Detect which cell encompasses the target text, then output its [X, Y] center coordinate. 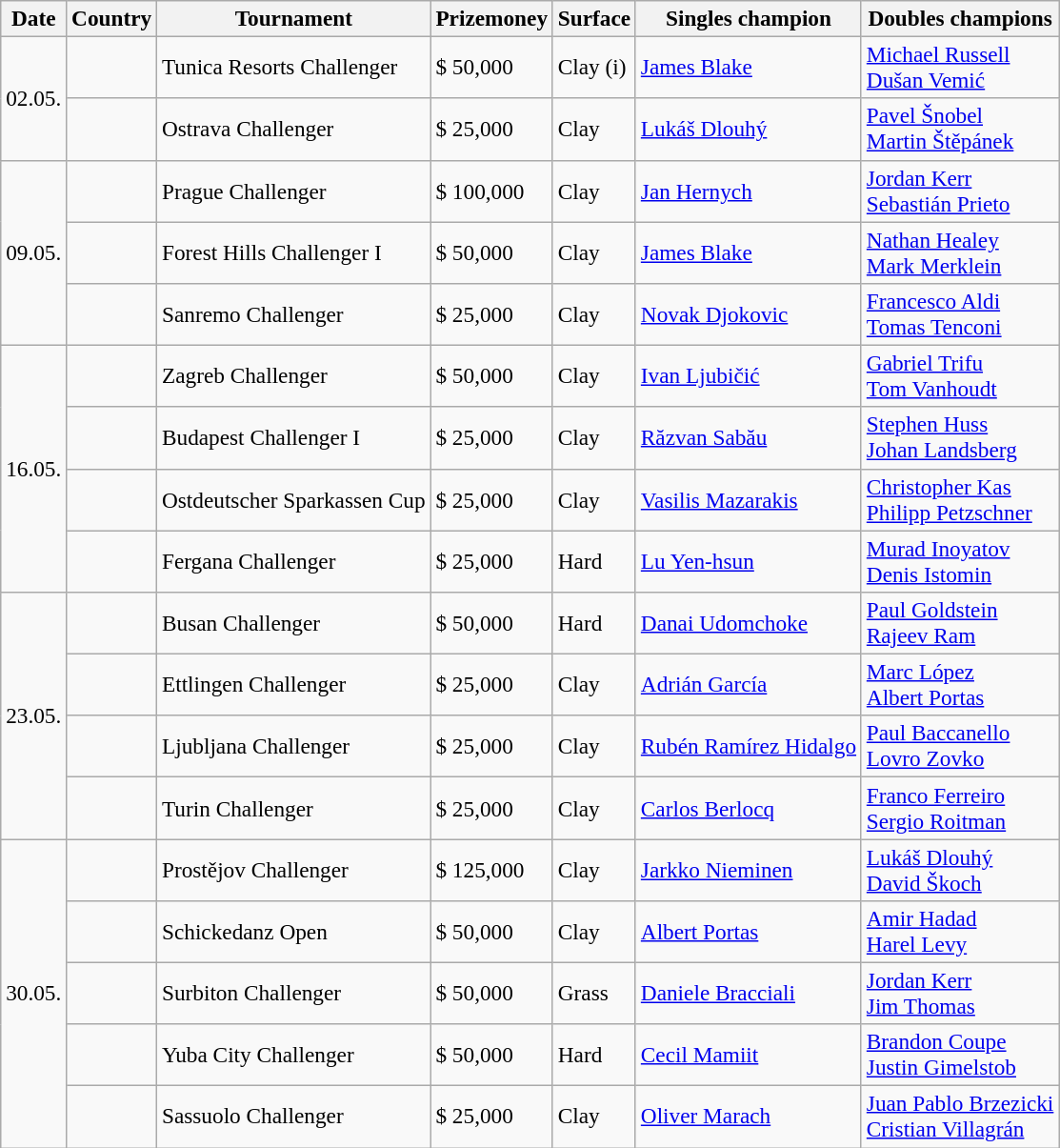
09.05. [34, 252]
Vasilis Mazarakis [749, 499]
Franco Ferreiro Sergio Roitman [960, 808]
Surbiton Challenger [293, 993]
Rubén Ramírez Hidalgo [749, 747]
Busan Challenger [293, 623]
Tournament [293, 18]
Jan Hernych [749, 191]
Tunica Resorts Challenger [293, 67]
Lukáš Dlouhý David Škoch [960, 869]
Paul Goldstein Rajeev Ram [960, 623]
Forest Hills Challenger I [293, 252]
Date [34, 18]
Albert Portas [749, 932]
Budapest Challenger I [293, 438]
Ljubljana Challenger [293, 747]
Brandon Coupe Justin Gimelstob [960, 1056]
02.05. [34, 98]
23.05. [34, 715]
Carlos Berlocq [749, 808]
Cecil Mamiit [749, 1056]
Schickedanz Open [293, 932]
$ 100,000 [491, 191]
Adrián García [749, 684]
Amir Hadad Harel Levy [960, 932]
Danai Udomchoke [749, 623]
Singles champion [749, 18]
Stephen Huss Johan Landsberg [960, 438]
Prostějov Challenger [293, 869]
Nathan Healey Mark Merklein [960, 252]
30.05. [34, 993]
Sanremo Challenger [293, 314]
Francesco Aldi Tomas Tenconi [960, 314]
Clay (i) [594, 67]
Ettlingen Challenger [293, 684]
Jarkko Nieminen [749, 869]
Fergana Challenger [293, 560]
Ostrava Challenger [293, 130]
Yuba City Challenger [293, 1056]
Jordan Kerr Jim Thomas [960, 993]
Ostdeutscher Sparkassen Cup [293, 499]
Prizemoney [491, 18]
Sassuolo Challenger [293, 1117]
Daniele Bracciali [749, 993]
Paul Baccanello Lovro Zovko [960, 747]
Jordan Kerr Sebastián Prieto [960, 191]
Marc López Albert Portas [960, 684]
Novak Djokovic [749, 314]
Juan Pablo Brzezicki Cristian Villagrán [960, 1117]
Oliver Marach [749, 1117]
Michael Russell Dušan Vemić [960, 67]
Christopher Kas Philipp Petzschner [960, 499]
Lu Yen-hsun [749, 560]
Ivan Ljubičić [749, 375]
Prague Challenger [293, 191]
Pavel Šnobel Martin Štěpánek [960, 130]
16.05. [34, 469]
$ 125,000 [491, 869]
Zagreb Challenger [293, 375]
Surface [594, 18]
Gabriel Trifu Tom Vanhoudt [960, 375]
Lukáš Dlouhý [749, 130]
Doubles champions [960, 18]
Murad Inoyatov Denis Istomin [960, 560]
Răzvan Sabău [749, 438]
Grass [594, 993]
Turin Challenger [293, 808]
Country [112, 18]
